Provide the [X, Y] coordinate of the cell's center where the given text is located.  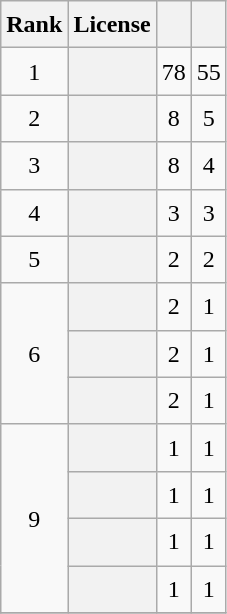
55 [208, 72]
Rank [34, 24]
6 [34, 354]
9 [34, 518]
78 [174, 72]
License [112, 24]
